Pinpoint the cell where the given text exists, returning its [X, Y] midpoint coordinate. 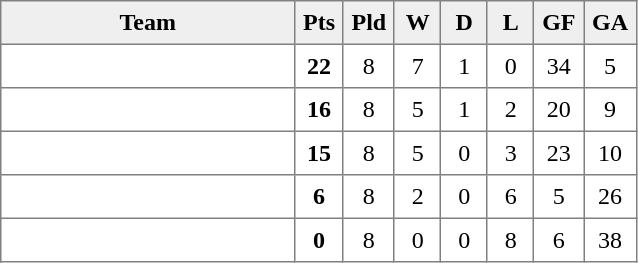
D [464, 23]
Pts [319, 23]
Pld [368, 23]
7 [417, 66]
W [417, 23]
9 [610, 110]
34 [559, 66]
GF [559, 23]
38 [610, 240]
15 [319, 153]
16 [319, 110]
Team [148, 23]
3 [510, 153]
10 [610, 153]
22 [319, 66]
26 [610, 197]
23 [559, 153]
20 [559, 110]
GA [610, 23]
L [510, 23]
